Detect which cell encompasses the target text, then output its [X, Y] center coordinate. 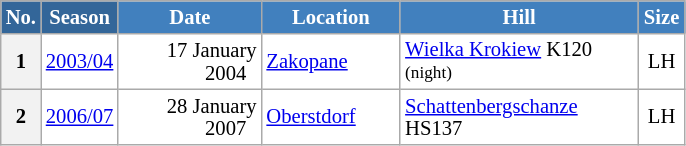
Oberstdorf [330, 116]
2 [21, 116]
Schattenbergschanze HS137 [519, 116]
Hill [519, 16]
28 January 2007 [190, 116]
Location [330, 16]
Date [190, 16]
2006/07 [80, 116]
Season [80, 16]
Size [662, 16]
Zakopane [330, 61]
Wielka Krokiew K120 (night) [519, 61]
2003/04 [80, 61]
1 [21, 61]
17 January 2004 [190, 61]
No. [21, 16]
